Pinpoint the cell where the given text exists, returning its [X, Y] midpoint coordinate. 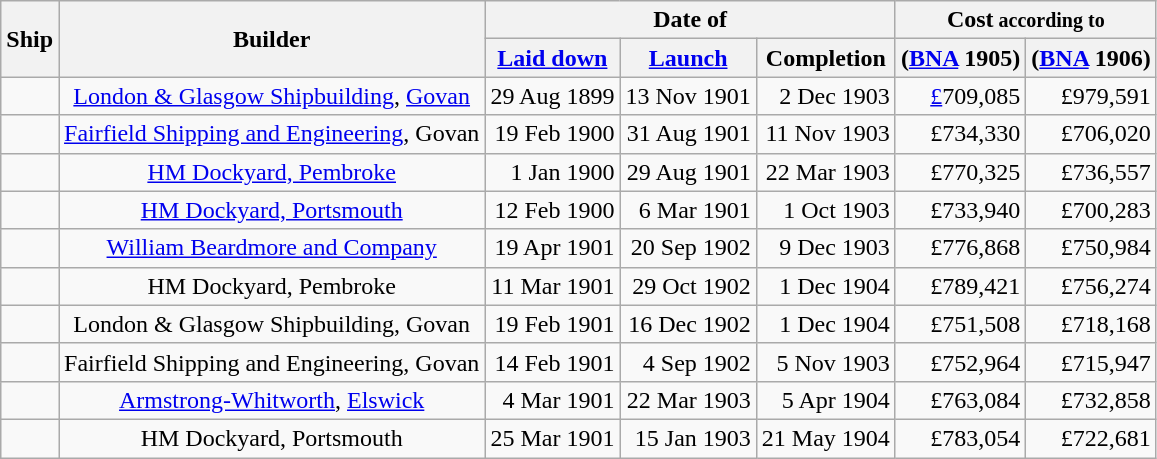
1 Oct 1903 [826, 210]
14 Feb 1901 [552, 362]
20 Sep 1902 [688, 248]
25 Mar 1901 [552, 438]
19 Feb 1901 [552, 324]
£736,557 [1091, 172]
Date of [690, 20]
£776,868 [960, 248]
£722,681 [1091, 438]
£783,054 [960, 438]
5 Apr 1904 [826, 400]
15 Jan 1903 [688, 438]
5 Nov 1903 [826, 362]
29 Aug 1901 [688, 172]
12 Feb 1900 [552, 210]
Cost according to [1026, 20]
£709,085 [960, 96]
Completion [826, 58]
£718,168 [1091, 324]
£770,325 [960, 172]
4 Sep 1902 [688, 362]
11 Nov 1903 [826, 134]
William Beardmore and Company [272, 248]
£715,947 [1091, 362]
£979,591 [1091, 96]
Launch [688, 58]
£700,283 [1091, 210]
19 Apr 1901 [552, 248]
£750,984 [1091, 248]
31 Aug 1901 [688, 134]
(BNA 1905) [960, 58]
29 Oct 1902 [688, 286]
Laid down [552, 58]
21 May 1904 [826, 438]
£732,858 [1091, 400]
16 Dec 1902 [688, 324]
11 Mar 1901 [552, 286]
£706,020 [1091, 134]
£734,330 [960, 134]
£751,508 [960, 324]
£733,940 [960, 210]
£752,964 [960, 362]
2 Dec 1903 [826, 96]
13 Nov 1901 [688, 96]
29 Aug 1899 [552, 96]
Ship [30, 39]
£763,084 [960, 400]
Builder [272, 39]
4 Mar 1901 [552, 400]
£789,421 [960, 286]
19 Feb 1900 [552, 134]
Armstrong-Whitworth, Elswick [272, 400]
6 Mar 1901 [688, 210]
1 Jan 1900 [552, 172]
(BNA 1906) [1091, 58]
£756,274 [1091, 286]
9 Dec 1903 [826, 248]
